Determine the [x, y] coordinate at the center of the cell enclosing the given text.  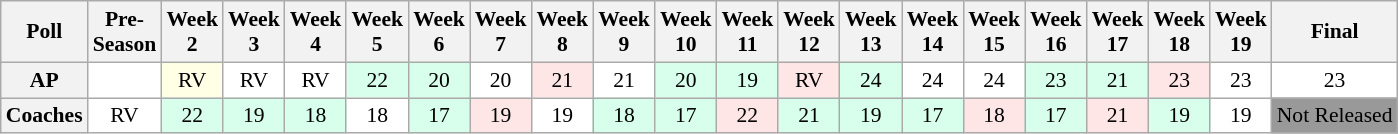
Week18 [1179, 32]
Coaches [44, 116]
Week8 [562, 32]
Week9 [624, 32]
Week19 [1241, 32]
Week10 [686, 32]
Poll [44, 32]
Week6 [439, 32]
Week16 [1056, 32]
Week4 [316, 32]
Final [1335, 32]
Week12 [809, 32]
Not Released [1335, 116]
Week15 [994, 32]
Week17 [1118, 32]
Week7 [501, 32]
Week3 [254, 32]
Week14 [933, 32]
Week11 [748, 32]
AP [44, 80]
Week2 [192, 32]
Week13 [871, 32]
Pre-Season [125, 32]
Week5 [377, 32]
